From the cell containing the given text, extract its center point as (X, Y) coordinate. 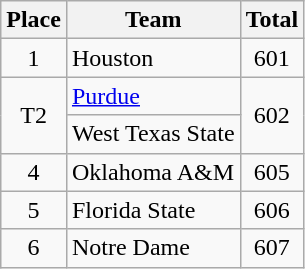
607 (272, 248)
Place (34, 20)
Oklahoma A&M (153, 172)
Team (153, 20)
West Texas State (153, 134)
T2 (34, 115)
606 (272, 210)
Houston (153, 58)
Total (272, 20)
Florida State (153, 210)
5 (34, 210)
605 (272, 172)
601 (272, 58)
6 (34, 248)
Purdue (153, 96)
Notre Dame (153, 248)
1 (34, 58)
602 (272, 115)
4 (34, 172)
